Return the [x, y] coordinate for the center point of the cell that contains the specified text.  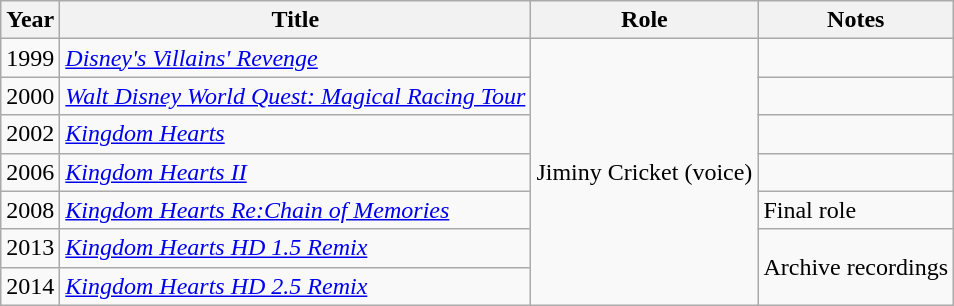
Kingdom Hearts Re:Chain of Memories [296, 210]
2014 [30, 286]
Final role [856, 210]
2000 [30, 96]
Year [30, 20]
2013 [30, 248]
Kingdom Hearts II [296, 172]
Kingdom Hearts HD 2.5 Remix [296, 286]
Kingdom Hearts HD 1.5 Remix [296, 248]
Walt Disney World Quest: Magical Racing Tour [296, 96]
Jiminy Cricket (voice) [644, 172]
2002 [30, 134]
2008 [30, 210]
Title [296, 20]
Kingdom Hearts [296, 134]
Notes [856, 20]
Disney's Villains' Revenge [296, 58]
Archive recordings [856, 267]
1999 [30, 58]
2006 [30, 172]
Role [644, 20]
